Identify which cell holds the provided text, then report its (x, y) central coordinate. 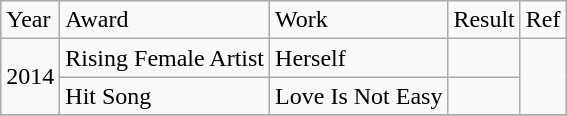
Result (484, 20)
Herself (359, 58)
2014 (30, 77)
Hit Song (165, 96)
Ref (543, 20)
Year (30, 20)
Rising Female Artist (165, 58)
Love Is Not Easy (359, 96)
Work (359, 20)
Award (165, 20)
